Output the (x, y) coordinate of the center of the cell containing the given text.  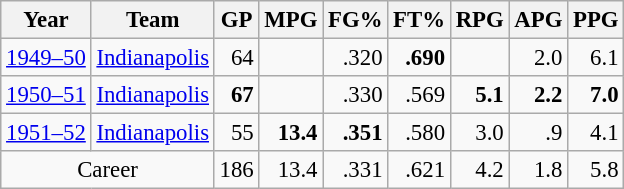
1.8 (538, 170)
2.2 (538, 95)
1949–50 (46, 58)
FT% (420, 20)
Year (46, 20)
FG% (356, 20)
.9 (538, 133)
Team (152, 20)
APG (538, 20)
.690 (420, 58)
55 (236, 133)
MPG (291, 20)
6.1 (596, 58)
5.8 (596, 170)
Career (108, 170)
4.2 (480, 170)
67 (236, 95)
5.1 (480, 95)
1950–51 (46, 95)
1951–52 (46, 133)
GP (236, 20)
4.1 (596, 133)
RPG (480, 20)
186 (236, 170)
.580 (420, 133)
7.0 (596, 95)
2.0 (538, 58)
3.0 (480, 133)
.320 (356, 58)
.331 (356, 170)
.351 (356, 133)
.330 (356, 95)
64 (236, 58)
PPG (596, 20)
.569 (420, 95)
.621 (420, 170)
